For the text-containing cell, return its midpoint in [x, y] coordinate format. 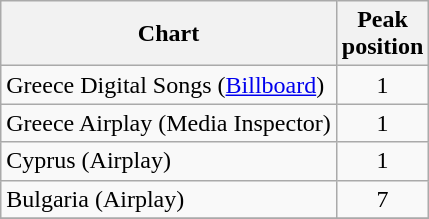
Bulgaria (Airplay) [169, 199]
Cyprus (Airplay) [169, 161]
Greece Airplay (Media Inspector) [169, 123]
Chart [169, 34]
7 [382, 199]
Greece Digital Songs (Billboard) [169, 85]
Peakposition [382, 34]
